Capture the cell that displays the provided text and extract its [x, y] central coordinate. 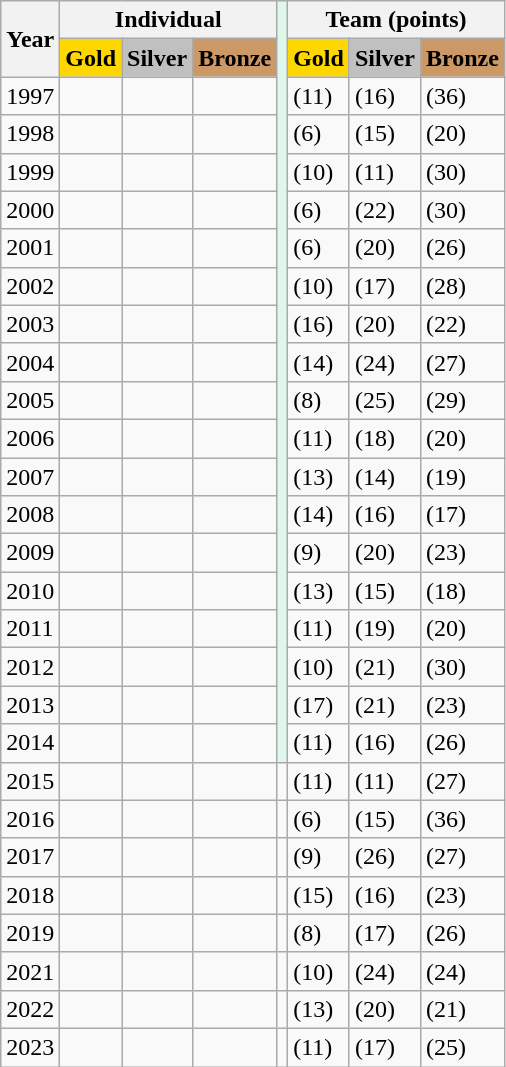
2016 [30, 819]
2000 [30, 210]
2021 [30, 971]
1998 [30, 134]
2023 [30, 1047]
2002 [30, 286]
(28) [462, 286]
2012 [30, 667]
2018 [30, 895]
2022 [30, 1009]
2013 [30, 705]
2006 [30, 438]
2009 [30, 553]
2008 [30, 515]
Team (points) [396, 20]
2011 [30, 629]
2019 [30, 933]
Individual [168, 20]
2017 [30, 857]
(29) [462, 400]
2015 [30, 781]
2003 [30, 324]
1999 [30, 172]
2010 [30, 591]
2004 [30, 362]
1997 [30, 96]
2007 [30, 477]
2014 [30, 743]
Year [30, 39]
2005 [30, 400]
2001 [30, 248]
